Pinpoint the cell where the given text exists, returning its (x, y) midpoint coordinate. 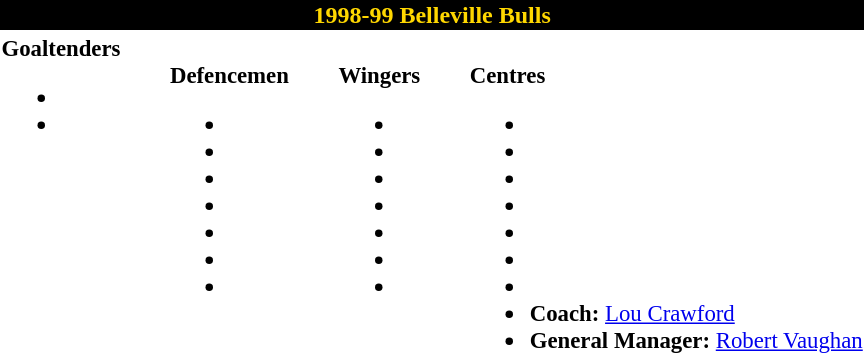
1998-99 Belleville Bulls (432, 15)
